From the cell containing the given text, extract its center point as [X, Y] coordinate. 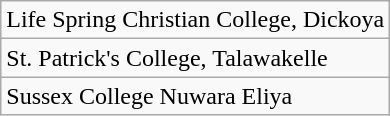
St. Patrick's College, Talawakelle [196, 58]
Life Spring Christian College, Dickoya [196, 20]
Sussex College Nuwara Eliya [196, 96]
